Return (X, Y) of the center of cell containing provided text 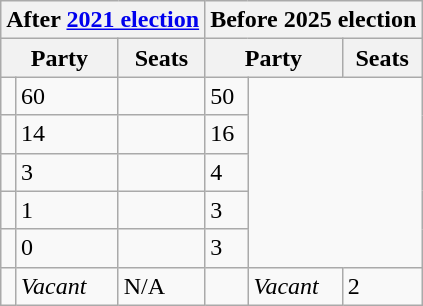
16 (226, 134)
N/A (162, 286)
Before 2025 election (314, 20)
4 (226, 172)
50 (226, 96)
0 (68, 248)
1 (68, 210)
14 (68, 134)
60 (68, 96)
2 (382, 286)
After 2021 election (103, 20)
